Scan for the cell matching the given text and deliver its (x, y) coordinate at center. 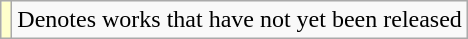
Denotes works that have not yet been released (240, 20)
